Search for the cell housing the specified text and yield its [x, y] center coordinate. 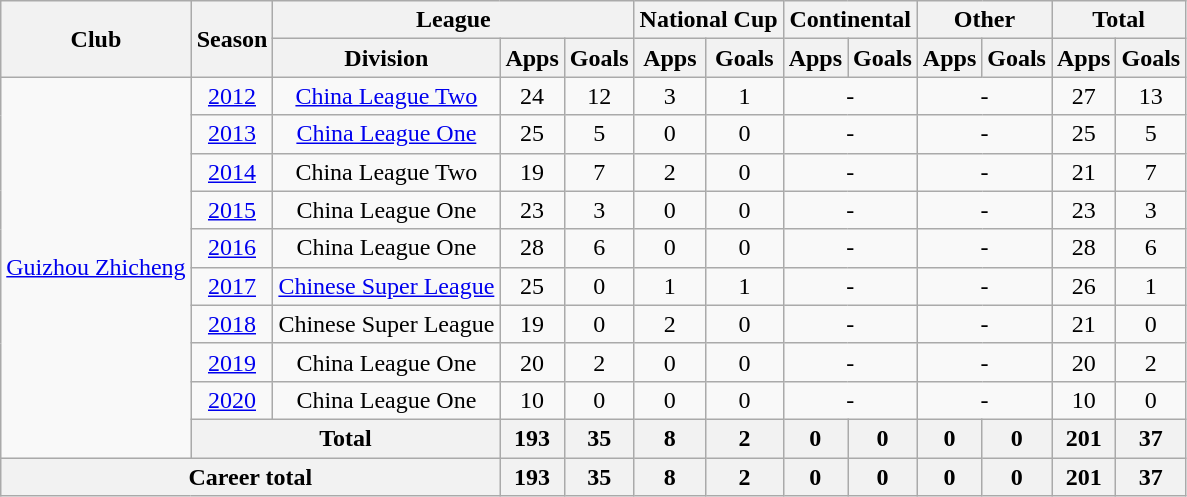
2016 [232, 248]
26 [1084, 286]
National Cup [708, 20]
Guizhou Zhicheng [96, 268]
13 [1151, 96]
Career total [250, 477]
27 [1084, 96]
Other [984, 20]
2019 [232, 362]
Season [232, 39]
24 [532, 96]
2018 [232, 324]
2013 [232, 134]
Club [96, 39]
Division [386, 58]
League [454, 20]
2020 [232, 400]
2017 [232, 286]
2012 [232, 96]
2014 [232, 172]
12 [599, 96]
Continental [850, 20]
2015 [232, 210]
